Search for the cell housing the specified text and yield its [x, y] center coordinate. 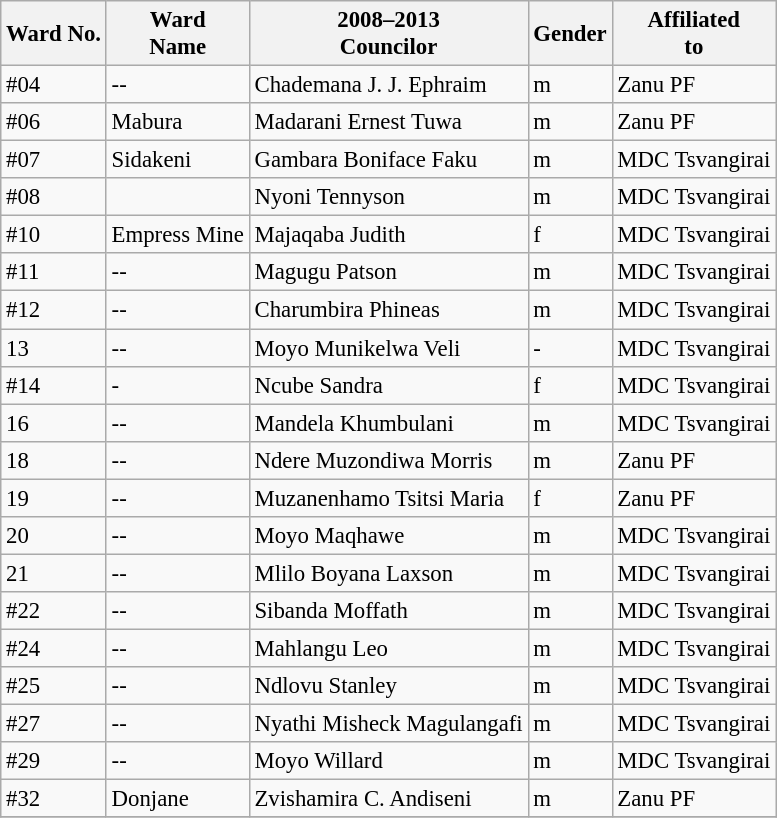
Chademana J. J. Ephraim [388, 85]
#29 [54, 761]
Gender [570, 34]
#07 [54, 160]
#08 [54, 197]
#27 [54, 724]
Ncube Sandra [388, 385]
Ndere Muzondiwa Morris [388, 460]
Nyoni Tennyson [388, 197]
Mandela Khumbulani [388, 423]
Ward No. [54, 34]
2008–2013Councilor [388, 34]
#06 [54, 122]
Majaqaba Judith [388, 235]
#14 [54, 385]
#25 [54, 686]
Ndlovu Stanley [388, 686]
Mabura [178, 122]
Donjane [178, 799]
#11 [54, 273]
18 [54, 460]
Gambara Boniface Faku [388, 160]
Mlilo Boyana Laxson [388, 573]
Zvishamira C. Andiseni [388, 799]
21 [54, 573]
Sidakeni [178, 160]
#10 [54, 235]
#12 [54, 310]
19 [54, 498]
Moyo Willard [388, 761]
20 [54, 536]
Mahlangu Leo [388, 648]
Muzanenhamo Tsitsi Maria [388, 498]
Moyo Munikelwa Veli [388, 348]
13 [54, 348]
Affiliatedto [694, 34]
Madarani Ernest Tuwa [388, 122]
#24 [54, 648]
Magugu Patson [388, 273]
Charumbira Phineas [388, 310]
Nyathi Misheck Magulangafi [388, 724]
#32 [54, 799]
#04 [54, 85]
Empress Mine [178, 235]
Moyo Maqhawe [388, 536]
Sibanda Moffath [388, 611]
16 [54, 423]
#22 [54, 611]
WardName [178, 34]
